Return [x, y] of the center of cell containing provided text 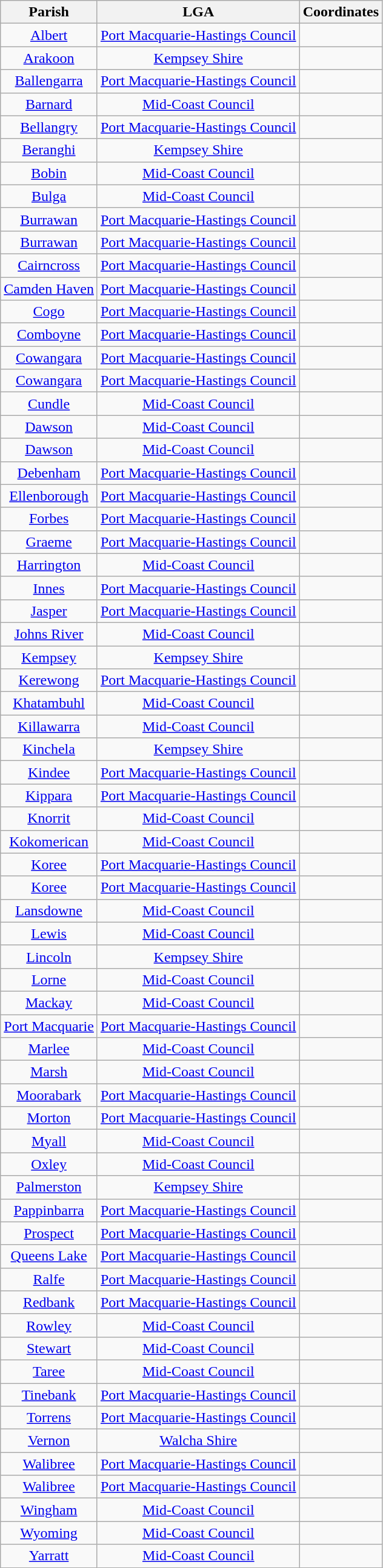
Lincoln [49, 957]
Innes [49, 588]
Ballengarra [49, 81]
Marsh [49, 1072]
Forbes [49, 519]
Bobin [49, 173]
Torrens [49, 1418]
Ellenborough [49, 496]
Killawarra [49, 726]
Kinchela [49, 749]
Harrington [49, 565]
Khatambuhl [49, 703]
Debenham [49, 473]
Graeme [49, 542]
Bulga [49, 196]
Albert [49, 35]
Knorrit [49, 819]
Barnard [49, 104]
Parish [49, 12]
Moorabark [49, 1095]
Arakoon [49, 58]
Camden Haven [49, 289]
Cundle [49, 404]
Bellangry [49, 127]
Lewis [49, 934]
Lansdowne [49, 911]
Johns River [49, 634]
Coordinates [341, 12]
Tinebank [49, 1394]
LGA [198, 12]
Wingham [49, 1510]
Cairncross [49, 265]
Redbank [49, 1302]
Rowley [49, 1325]
Comboyne [49, 335]
Mackay [49, 1003]
Queens Lake [49, 1256]
Jasper [49, 611]
Lorne [49, 980]
Taree [49, 1371]
Prospect [49, 1233]
Oxley [49, 1164]
Kempsey [49, 657]
Kindee [49, 772]
Ralfe [49, 1279]
Kerewong [49, 680]
Kokomerican [49, 842]
Vernon [49, 1441]
Beranghi [49, 150]
Pappinbarra [49, 1210]
Stewart [49, 1348]
Yarratt [49, 1556]
Palmerston [49, 1187]
Port Macquarie [49, 1026]
Wyoming [49, 1533]
Walcha Shire [198, 1441]
Morton [49, 1118]
Myall [49, 1141]
Kippara [49, 796]
Marlee [49, 1049]
Cogo [49, 312]
